Return [X, Y] of the center of cell containing provided text 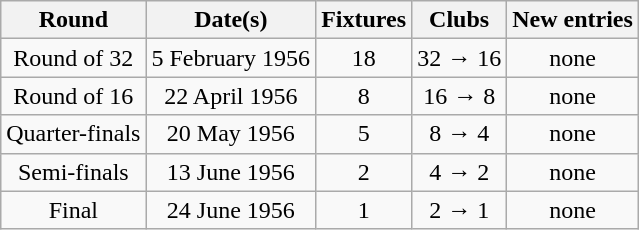
20 May 1956 [231, 134]
18 [364, 58]
13 June 1956 [231, 172]
1 [364, 210]
22 April 1956 [231, 96]
8 → 4 [460, 134]
16 → 8 [460, 96]
New entries [573, 20]
Semi-finals [74, 172]
Round [74, 20]
Clubs [460, 20]
24 June 1956 [231, 210]
Date(s) [231, 20]
5 February 1956 [231, 58]
2 [364, 172]
5 [364, 134]
Round of 32 [74, 58]
Quarter-finals [74, 134]
2 → 1 [460, 210]
8 [364, 96]
Round of 16 [74, 96]
Fixtures [364, 20]
32 → 16 [460, 58]
4 → 2 [460, 172]
Final [74, 210]
